Provide the (X, Y) coordinate of the cell's center where the given text is located.  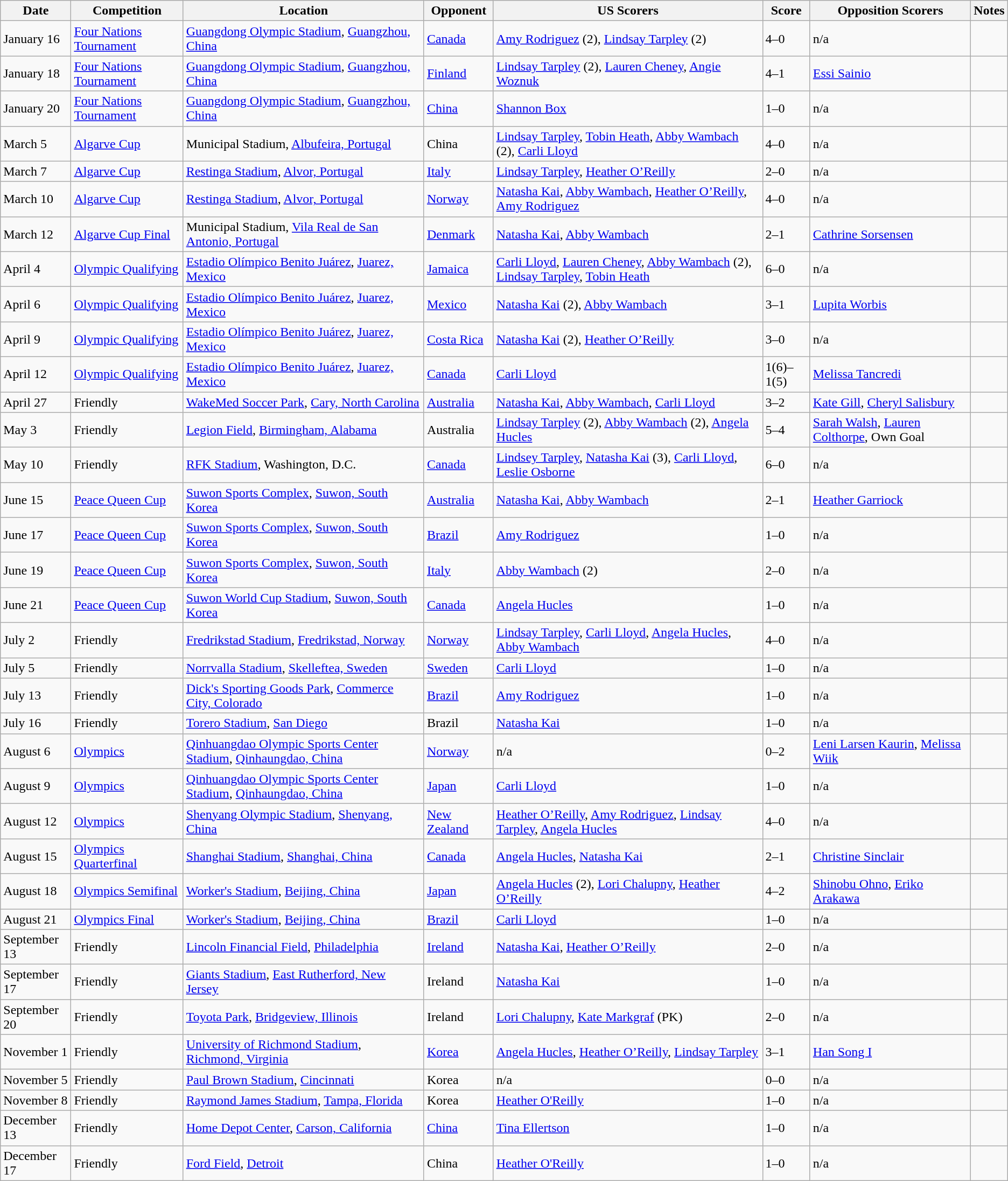
US Scorers (628, 11)
Sarah Walsh, Lauren Colthorpe, Own Goal (890, 430)
January 20 (36, 109)
December 13 (36, 1128)
3–0 (786, 339)
September 20 (36, 1017)
Angela Hucles, Natasha Kai (628, 856)
July 16 (36, 723)
Raymond James Stadium, Tampa, Florida (304, 1100)
Cathrine Sorsensen (890, 234)
August 21 (36, 919)
September 13 (36, 947)
Score (786, 11)
Mexico (459, 304)
April 27 (36, 402)
Paul Brown Stadium, Cincinnati (304, 1080)
Tina Ellertson (628, 1128)
Ford Field, Detroit (304, 1163)
Fredrikstad Stadium, Fredrikstad, Norway (304, 640)
Finland (459, 73)
Giants Stadium, East Rutherford, New Jersey (304, 982)
December 17 (36, 1163)
Lupita Worbis (890, 304)
Legion Field, Birmingham, Alabama (304, 430)
Date (36, 11)
April 9 (36, 339)
Municipal Stadium, Albufeira, Portugal (304, 143)
RFK Stadium, Washington, D.C. (304, 465)
June 19 (36, 570)
New Zealand (459, 821)
Heather O’Reilly, Amy Rodriguez, Lindsay Tarpley, Angela Hucles (628, 821)
0–2 (786, 751)
Olympics Semifinal (127, 891)
Han Song I (890, 1052)
March 12 (36, 234)
Olympics Quarterfinal (127, 856)
Leni Larsen Kaurin, Melissa Wiik (890, 751)
January 16 (36, 39)
Lori Chalupny, Kate Markgraf (PK) (628, 1017)
Shinobu Ohno, Eriko Arakawa (890, 891)
Lindsay Tarpley, Heather O’Reilly (628, 171)
Costa Rica (459, 339)
Lindsay Tarpley (2), Abby Wambach (2), Angela Hucles (628, 430)
June 21 (36, 605)
Torero Stadium, San Diego (304, 723)
Algarve Cup Final (127, 234)
Sweden (459, 668)
July 13 (36, 696)
Notes (990, 11)
Natasha Kai, Abby Wambach, Heather O’Reilly, Amy Rodriguez (628, 199)
Angela Hucles (628, 605)
Denmark (459, 234)
Norrvalla Stadium, Skelleftea, Sweden (304, 668)
Lindsey Tarpley, Natasha Kai (3), Carli Lloyd, Leslie Osborne (628, 465)
4–2 (786, 891)
Angela Hucles (2), Lori Chalupny, Heather O’Reilly (628, 891)
Shannon Box (628, 109)
Natasha Kai (2), Heather O’Reilly (628, 339)
Carli Lloyd, Lauren Cheney, Abby Wambach (2), Lindsay Tarpley, Tobin Heath (628, 269)
0–0 (786, 1080)
Competition (127, 11)
Essi Sainio (890, 73)
Lindsay Tarpley (2), Lauren Cheney, Angie Woznuk (628, 73)
University of Richmond Stadium, Richmond, Virginia (304, 1052)
Jamaica (459, 269)
4–1 (786, 73)
Dick's Sporting Goods Park, Commerce City, Colorado (304, 696)
Opponent (459, 11)
Natasha Kai (2), Abby Wambach (628, 304)
July 2 (36, 640)
July 5 (36, 668)
3–2 (786, 402)
June 17 (36, 535)
Location (304, 11)
November 8 (36, 1100)
August 9 (36, 786)
Natasha Kai, Abby Wambach, Carli Lloyd (628, 402)
Angela Hucles, Heather O’Reilly, Lindsay Tarpley (628, 1052)
5–4 (786, 430)
Melissa Tancredi (890, 374)
April 4 (36, 269)
November 1 (36, 1052)
Amy Rodriguez (2), Lindsay Tarpley (2) (628, 39)
January 18 (36, 73)
1(6)–1(5) (786, 374)
November 5 (36, 1080)
Natasha Kai, Heather O’Reilly (628, 947)
September 17 (36, 982)
Lincoln Financial Field, Philadelphia (304, 947)
Toyota Park, Bridgeview, Illinois (304, 1017)
August 6 (36, 751)
March 10 (36, 199)
May 10 (36, 465)
August 18 (36, 891)
Heather Garriock (890, 500)
Shenyang Olympic Stadium, Shenyang, China (304, 821)
Opposition Scorers (890, 11)
August 12 (36, 821)
WakeMed Soccer Park, Cary, North Carolina (304, 402)
Suwon World Cup Stadium, Suwon, South Korea (304, 605)
August 15 (36, 856)
Christine Sinclair (890, 856)
Lindsay Tarpley, Tobin Heath, Abby Wambach (2), Carli Lloyd (628, 143)
Home Depot Center, Carson, California (304, 1128)
March 5 (36, 143)
April 12 (36, 374)
March 7 (36, 171)
Olympics Final (127, 919)
April 6 (36, 304)
Kate Gill, Cheryl Salisbury (890, 402)
Shanghai Stadium, Shanghai, China (304, 856)
May 3 (36, 430)
Municipal Stadium, Vila Real de San Antonio, Portugal (304, 234)
Abby Wambach (2) (628, 570)
Lindsay Tarpley, Carli Lloyd, Angela Hucles, Abby Wambach (628, 640)
June 15 (36, 500)
